Return [x, y] of the center of cell containing provided text 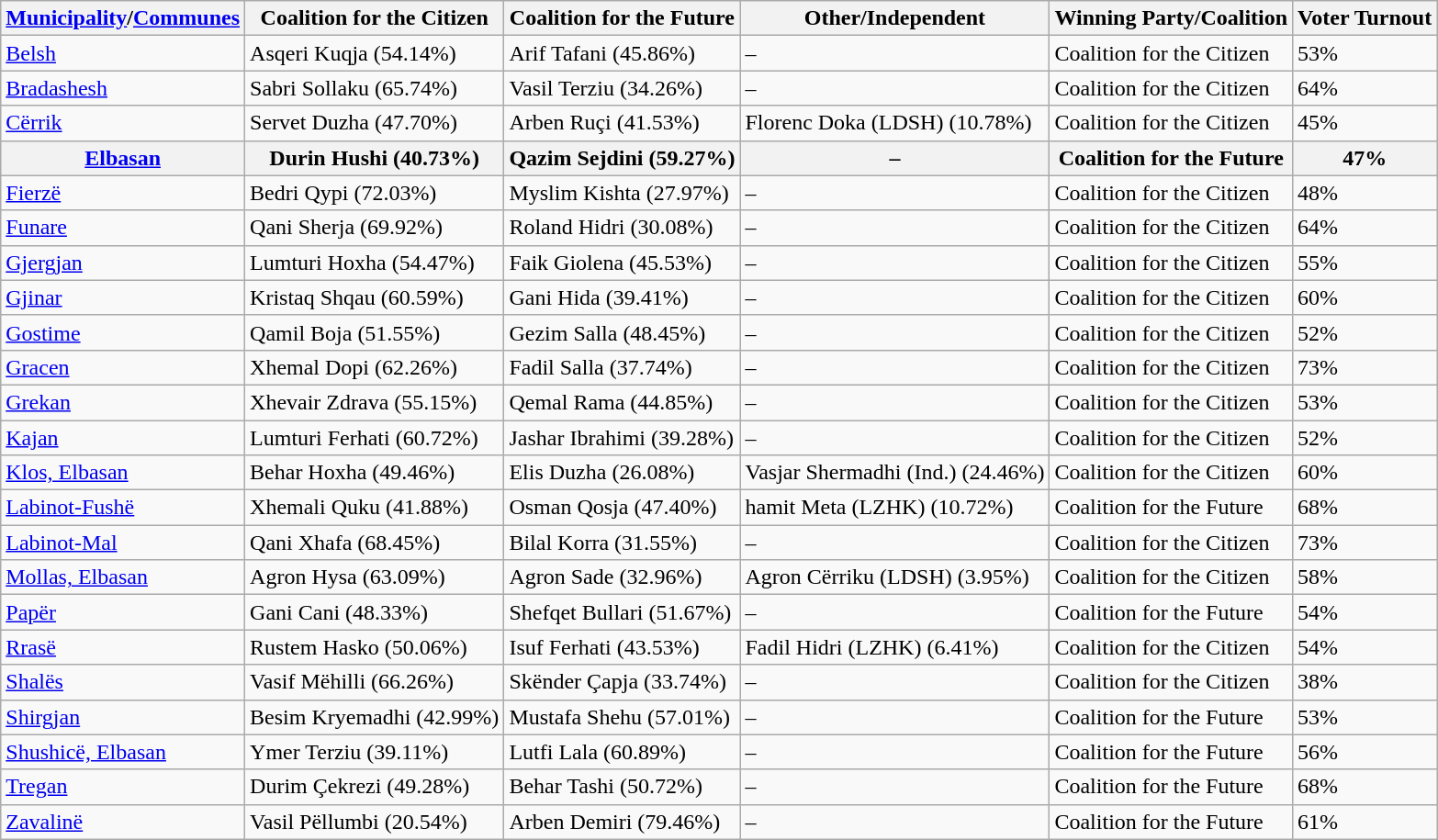
Behar Hoxha (49.46%) [375, 473]
Funare [123, 228]
Jashar Ibrahimi (39.28%) [623, 438]
Tregan [123, 787]
Gostime [123, 332]
Shirgjan [123, 717]
Fadil Salla (37.74%) [623, 367]
Labinot-Mal [123, 543]
Xhemal Dopi (62.26%) [375, 367]
Bradashesh [123, 88]
Myslim Kishta (27.97%) [623, 193]
Agron Sade (32.96%) [623, 577]
Faik Giolena (45.53%) [623, 263]
Bedri Qypi (72.03%) [375, 193]
Durim Çekrezi (49.28%) [375, 787]
Qani Xhafa (68.45%) [375, 543]
Fadil Hidri (LZHK) (6.41%) [894, 647]
Other/Independent [894, 18]
38% [1365, 682]
Kristaq Shqau (60.59%) [375, 297]
Elis Duzha (26.08%) [623, 473]
61% [1365, 822]
Klos, Elbasan [123, 473]
Municipality/Communes [123, 18]
Osman Qosja (47.40%) [623, 508]
Winning Party/Coalition [1172, 18]
Qemal Rama (44.85%) [623, 402]
55% [1365, 263]
47% [1365, 158]
Skënder Çapja (33.74%) [623, 682]
Shushicë, Elbasan [123, 752]
Mustafa Shehu (57.01%) [623, 717]
Agron Cërriku (LDSH) (3.95%) [894, 577]
Sabri Sollaku (65.74%) [375, 88]
Elbasan [123, 158]
Gezim Salla (48.45%) [623, 332]
Roland Hidri (30.08%) [623, 228]
Vasjar Shermadhi (Ind.) (24.46%) [894, 473]
Isuf Ferhati (43.53%) [623, 647]
Vasif Mëhilli (66.26%) [375, 682]
Fierzë [123, 193]
hamit Meta (LZHK) (10.72%) [894, 508]
Cërrik [123, 123]
Mollas, Elbasan [123, 577]
Arif Tafani (45.86%) [623, 53]
Shalës [123, 682]
Gani Hida (39.41%) [623, 297]
Rrasë [123, 647]
Vasil Pëllumbi (20.54%) [375, 822]
Qani Sherja (69.92%) [375, 228]
Papër [123, 612]
58% [1365, 577]
Behar Tashi (50.72%) [623, 787]
Gjergjan [123, 263]
Kajan [123, 438]
Lumturi Ferhati (60.72%) [375, 438]
Labinot-Fushë [123, 508]
Arben Ruçi (41.53%) [623, 123]
45% [1365, 123]
Qamil Boja (51.55%) [375, 332]
Vasil Terziu (34.26%) [623, 88]
48% [1365, 193]
Florenc Doka (LDSH) (10.78%) [894, 123]
Gracen [123, 367]
Rustem Hasko (50.06%) [375, 647]
Arben Demiri (79.46%) [623, 822]
Grekan [123, 402]
Besim Kryemadhi (42.99%) [375, 717]
Xhemali Quku (41.88%) [375, 508]
Agron Hysa (63.09%) [375, 577]
Bilal Korra (31.55%) [623, 543]
Gani Cani (48.33%) [375, 612]
56% [1365, 752]
Zavalinë [123, 822]
Belsh [123, 53]
Shefqet Bullari (51.67%) [623, 612]
Ymer Terziu (39.11%) [375, 752]
Xhevair Zdrava (55.15%) [375, 402]
Qazim Sejdini (59.27%) [623, 158]
Lutfi Lala (60.89%) [623, 752]
Gjinar [123, 297]
Servet Duzha (47.70%) [375, 123]
Voter Turnout [1365, 18]
Durin Hushi (40.73%) [375, 158]
Lumturi Hoxha (54.47%) [375, 263]
Asqeri Kuqja (54.14%) [375, 53]
